Determine the [x, y] coordinate at the center of the cell enclosing the given text.  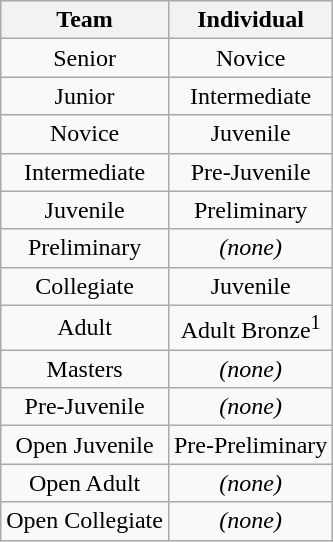
Team [85, 20]
Junior [85, 96]
Open Adult [85, 483]
Senior [85, 58]
Adult Bronze1 [250, 328]
Pre-Preliminary [250, 445]
Adult [85, 328]
Masters [85, 369]
Open Collegiate [85, 521]
Open Juvenile [85, 445]
Collegiate [85, 286]
Individual [250, 20]
